For the text-containing cell, return its midpoint in (x, y) coordinate format. 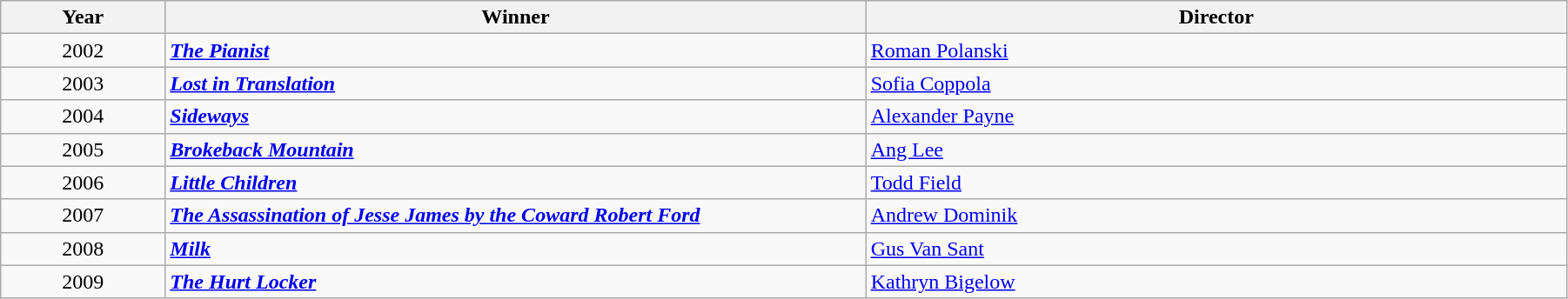
Todd Field (1216, 183)
Director (1216, 17)
2006 (84, 183)
Ang Lee (1216, 149)
Lost in Translation (515, 83)
Gus Van Sant (1216, 249)
Brokeback Mountain (515, 149)
Sofia Coppola (1216, 83)
2009 (84, 282)
2003 (84, 83)
The Pianist (515, 50)
Year (84, 17)
Roman Polanski (1216, 50)
Sideways (515, 116)
Alexander Payne (1216, 116)
The Assassination of Jesse James by the Coward Robert Ford (515, 216)
2007 (84, 216)
Andrew Dominik (1216, 216)
2002 (84, 50)
2005 (84, 149)
Winner (515, 17)
Kathryn Bigelow (1216, 282)
2004 (84, 116)
Little Children (515, 183)
2008 (84, 249)
Milk (515, 249)
The Hurt Locker (515, 282)
